From the cell containing the given text, extract its center point as (X, Y) coordinate. 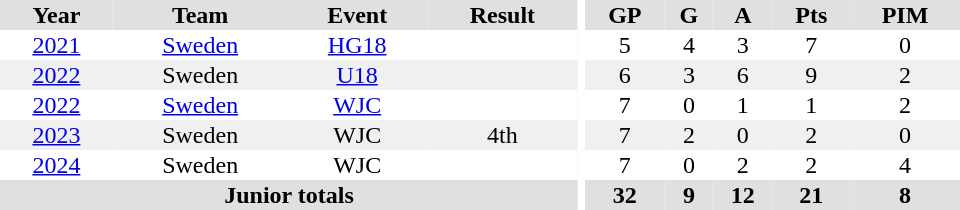
G (689, 15)
Pts (812, 15)
21 (812, 195)
4th (502, 135)
8 (905, 195)
PIM (905, 15)
2024 (56, 165)
Year (56, 15)
2023 (56, 135)
32 (625, 195)
Junior totals (289, 195)
Event (358, 15)
5 (625, 45)
HG18 (358, 45)
Result (502, 15)
U18 (358, 75)
GP (625, 15)
A (743, 15)
Team (200, 15)
2021 (56, 45)
12 (743, 195)
